Detect which cell encompasses the target text, then output its [x, y] center coordinate. 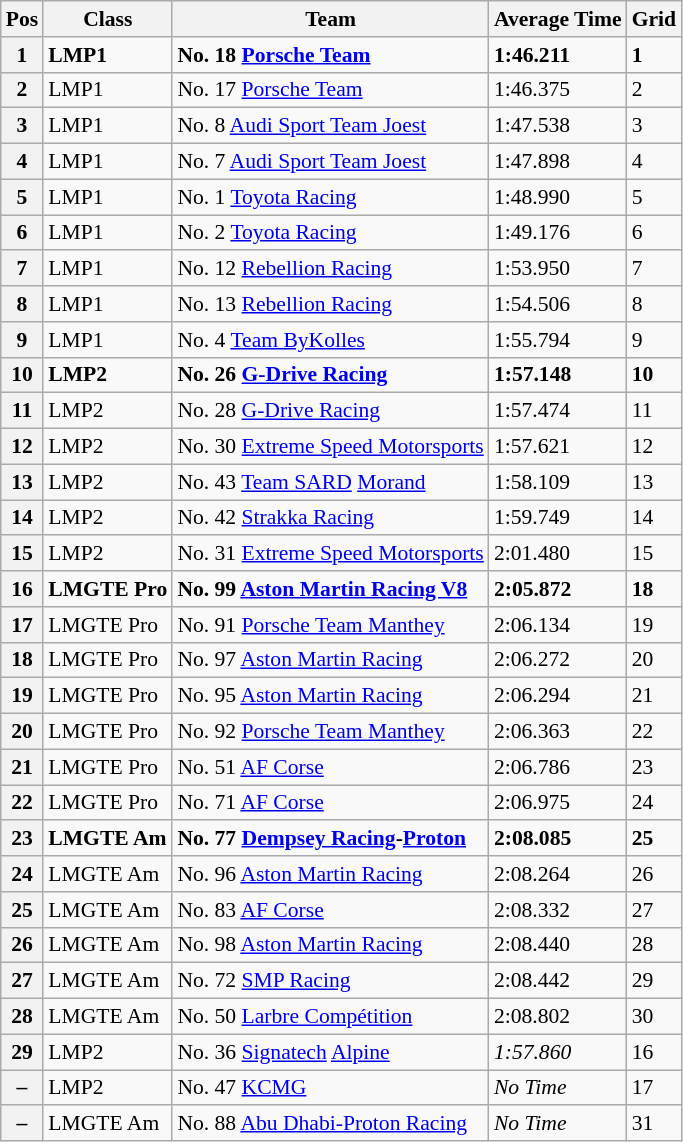
No. 91 Porsche Team Manthey [330, 625]
No. 42 Strakka Racing [330, 518]
1:58.109 [558, 482]
No. 18 Porsche Team [330, 55]
2:06.363 [558, 732]
1:47.538 [558, 126]
No. 99 Aston Martin Racing V8 [330, 589]
2:08.440 [558, 945]
No. 43 Team SARD Morand [330, 482]
2:08.802 [558, 1017]
No. 12 Rebellion Racing [330, 269]
Pos [22, 19]
2:08.264 [558, 874]
2:06.272 [558, 660]
No. 97 Aston Martin Racing [330, 660]
1:47.898 [558, 162]
Average Time [558, 19]
Team [330, 19]
2:01.480 [558, 554]
1:57.860 [558, 1052]
2:06.134 [558, 625]
No. 26 G-Drive Racing [330, 375]
No. 28 G-Drive Racing [330, 411]
No. 72 SMP Racing [330, 981]
No. 92 Porsche Team Manthey [330, 732]
1:48.990 [558, 197]
Grid [654, 19]
30 [654, 1017]
No. 47 KCMG [330, 1088]
No. 50 Larbre Compétition [330, 1017]
No. 98 Aston Martin Racing [330, 945]
No. 71 AF Corse [330, 803]
No. 2 Toyota Racing [330, 233]
No. 36 Signatech Alpine [330, 1052]
No. 13 Rebellion Racing [330, 304]
No. 51 AF Corse [330, 767]
No. 83 AF Corse [330, 910]
1:54.506 [558, 304]
No. 7 Audi Sport Team Joest [330, 162]
No. 30 Extreme Speed Motorsports [330, 447]
2:08.332 [558, 910]
1:49.176 [558, 233]
No. 77 Dempsey Racing-Proton [330, 839]
1:46.211 [558, 55]
2:06.294 [558, 696]
1:53.950 [558, 269]
2:08.442 [558, 981]
1:46.375 [558, 90]
2:06.786 [558, 767]
No. 96 Aston Martin Racing [330, 874]
2:05.872 [558, 589]
No. 31 Extreme Speed Motorsports [330, 554]
No. 4 Team ByKolles [330, 340]
1:59.749 [558, 518]
No. 1 Toyota Racing [330, 197]
No. 8 Audi Sport Team Joest [330, 126]
1:57.621 [558, 447]
1:57.474 [558, 411]
1:57.148 [558, 375]
2:08.085 [558, 839]
1:55.794 [558, 340]
Class [108, 19]
31 [654, 1124]
2:06.975 [558, 803]
No. 88 Abu Dhabi-Proton Racing [330, 1124]
No. 95 Aston Martin Racing [330, 696]
No. 17 Porsche Team [330, 90]
